For the text-containing cell, return its midpoint in [X, Y] coordinate format. 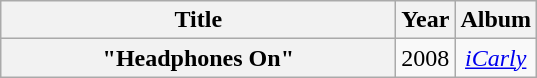
"Headphones On" [198, 58]
iCarly [496, 58]
2008 [426, 58]
Album [496, 20]
Year [426, 20]
Title [198, 20]
